Determine the (X, Y) coordinate at the center of the cell enclosing the given text.  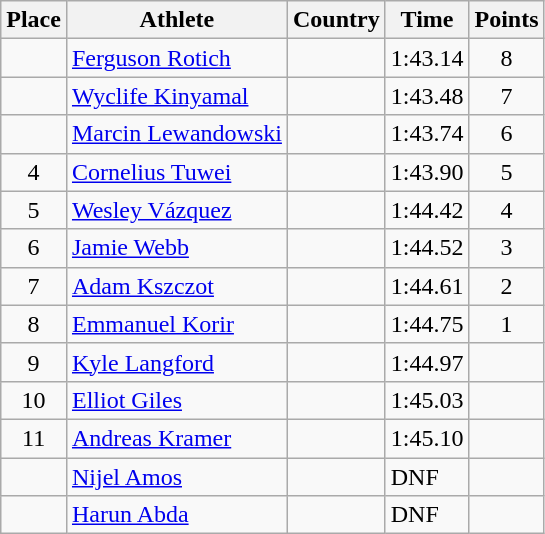
3 (506, 248)
Ferguson Rotich (176, 58)
1:44.75 (427, 324)
1:44.97 (427, 362)
Andreas Kramer (176, 438)
Wesley Vázquez (176, 210)
Jamie Webb (176, 248)
1:43.14 (427, 58)
Kyle Langford (176, 362)
10 (34, 400)
Marcin Lewandowski (176, 134)
Elliot Giles (176, 400)
Country (336, 20)
1:44.61 (427, 286)
Time (427, 20)
2 (506, 286)
1:43.48 (427, 96)
Cornelius Tuwei (176, 172)
1:43.90 (427, 172)
Harun Abda (176, 515)
1:44.52 (427, 248)
9 (34, 362)
1:45.10 (427, 438)
Nijel Amos (176, 477)
Points (506, 20)
1:44.42 (427, 210)
Athlete (176, 20)
1 (506, 324)
Wyclife Kinyamal (176, 96)
Emmanuel Korir (176, 324)
Place (34, 20)
1:45.03 (427, 400)
1:43.74 (427, 134)
Adam Kszczot (176, 286)
11 (34, 438)
